Identify which cell holds the provided text, then report its [X, Y] central coordinate. 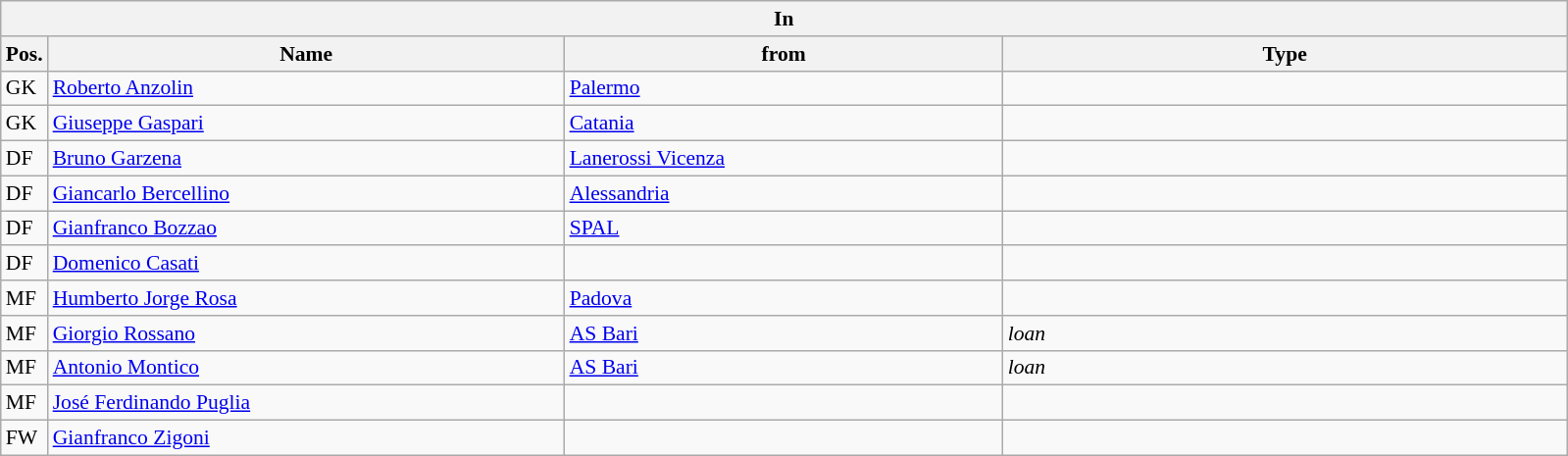
Gianfranco Bozzao [306, 228]
Bruno Garzena [306, 159]
Giorgio Rossano [306, 333]
Catania [784, 124]
SPAL [784, 228]
Palermo [784, 88]
Antonio Montico [306, 368]
Lanerossi Vicenza [784, 159]
Roberto Anzolin [306, 88]
In [784, 19]
Gianfranco Zigoni [306, 438]
Type [1285, 54]
from [784, 54]
Giancarlo Bercellino [306, 193]
Pos. [25, 54]
Giuseppe Gaspari [306, 124]
Padova [784, 298]
Humberto Jorge Rosa [306, 298]
José Ferdinando Puglia [306, 403]
Domenico Casati [306, 264]
Alessandria [784, 193]
FW [25, 438]
Name [306, 54]
